Locate the cell with the specified text and output its [x, y] center coordinate. 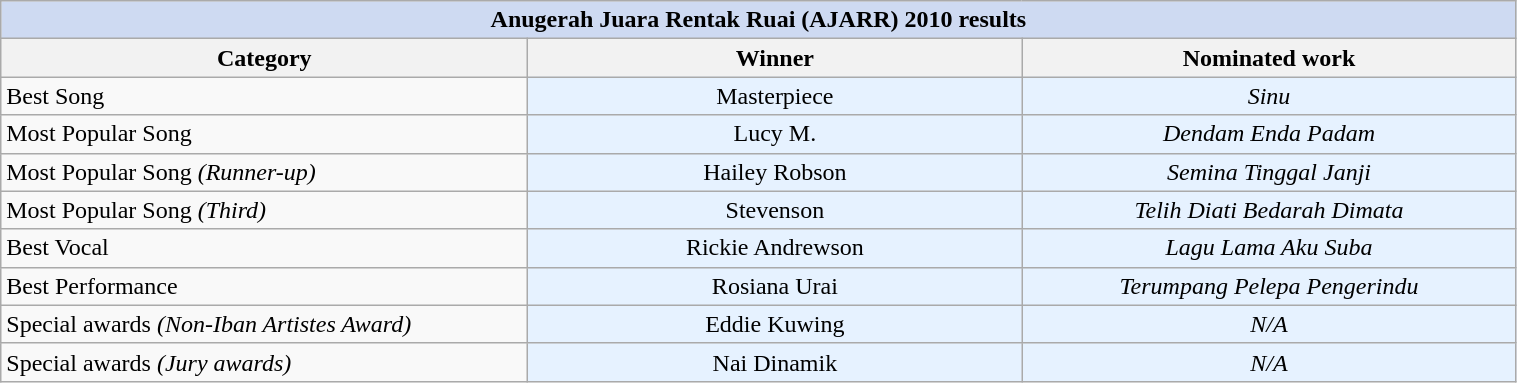
Winner [775, 58]
Best Performance [264, 286]
Best Song [264, 96]
Dendam Enda Padam [1269, 134]
Terumpang Pelepa Pengerindu [1269, 286]
Nai Dinamik [775, 362]
Most Popular Song (Third) [264, 210]
Nominated work [1269, 58]
Anugerah Juara Rentak Ruai (AJARR) 2010 results [758, 20]
Semina Tinggal Janji [1269, 172]
Lucy M. [775, 134]
Masterpiece [775, 96]
Sinu [1269, 96]
Rickie Andrewson [775, 248]
Most Popular Song [264, 134]
Rosiana Urai [775, 286]
Special awards (Non-Iban Artistes Award) [264, 324]
Category [264, 58]
Most Popular Song (Runner-up) [264, 172]
Eddie Kuwing [775, 324]
Lagu Lama Aku Suba [1269, 248]
Stevenson [775, 210]
Special awards (Jury awards) [264, 362]
Hailey Robson [775, 172]
Telih Diati Bedarah Dimata [1269, 210]
Best Vocal [264, 248]
